Find where the given text appears and provide that cell's center as [X, Y] coordinate. 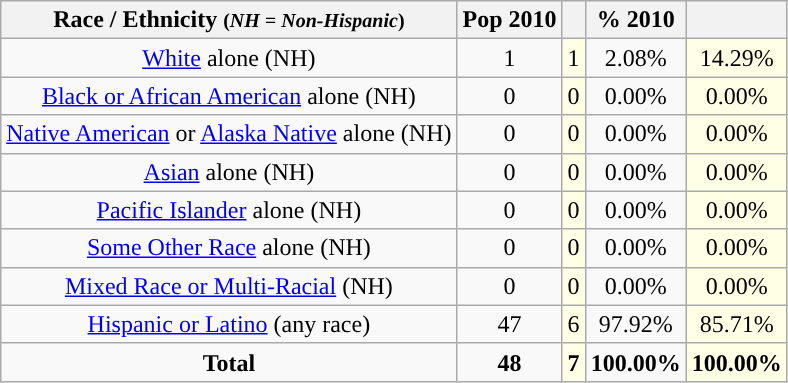
Black or African American alone (NH) [229, 96]
48 [510, 362]
47 [510, 324]
Some Other Race alone (NH) [229, 248]
14.29% [736, 58]
Total [229, 362]
Pacific Islander alone (NH) [229, 210]
White alone (NH) [229, 58]
2.08% [636, 58]
Hispanic or Latino (any race) [229, 324]
Mixed Race or Multi-Racial (NH) [229, 286]
85.71% [736, 324]
Race / Ethnicity (NH = Non-Hispanic) [229, 20]
Asian alone (NH) [229, 172]
Native American or Alaska Native alone (NH) [229, 134]
6 [574, 324]
7 [574, 362]
% 2010 [636, 20]
97.92% [636, 324]
Pop 2010 [510, 20]
